Return [X, Y] of the center of cell containing provided text 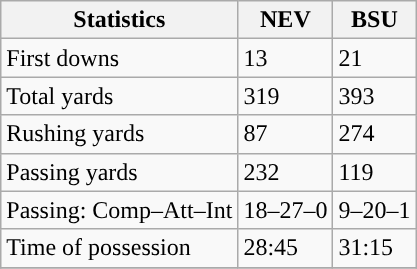
31:15 [374, 248]
319 [286, 96]
Time of possession [120, 248]
13 [286, 58]
274 [374, 134]
Total yards [120, 96]
NEV [286, 20]
First downs [120, 58]
9–20–1 [374, 210]
119 [374, 172]
Rushing yards [120, 134]
Statistics [120, 20]
393 [374, 96]
Passing yards [120, 172]
28:45 [286, 248]
21 [374, 58]
18–27–0 [286, 210]
BSU [374, 20]
232 [286, 172]
87 [286, 134]
Passing: Comp–Att–Int [120, 210]
